Output the [X, Y] coordinate of the center of the cell containing the given text.  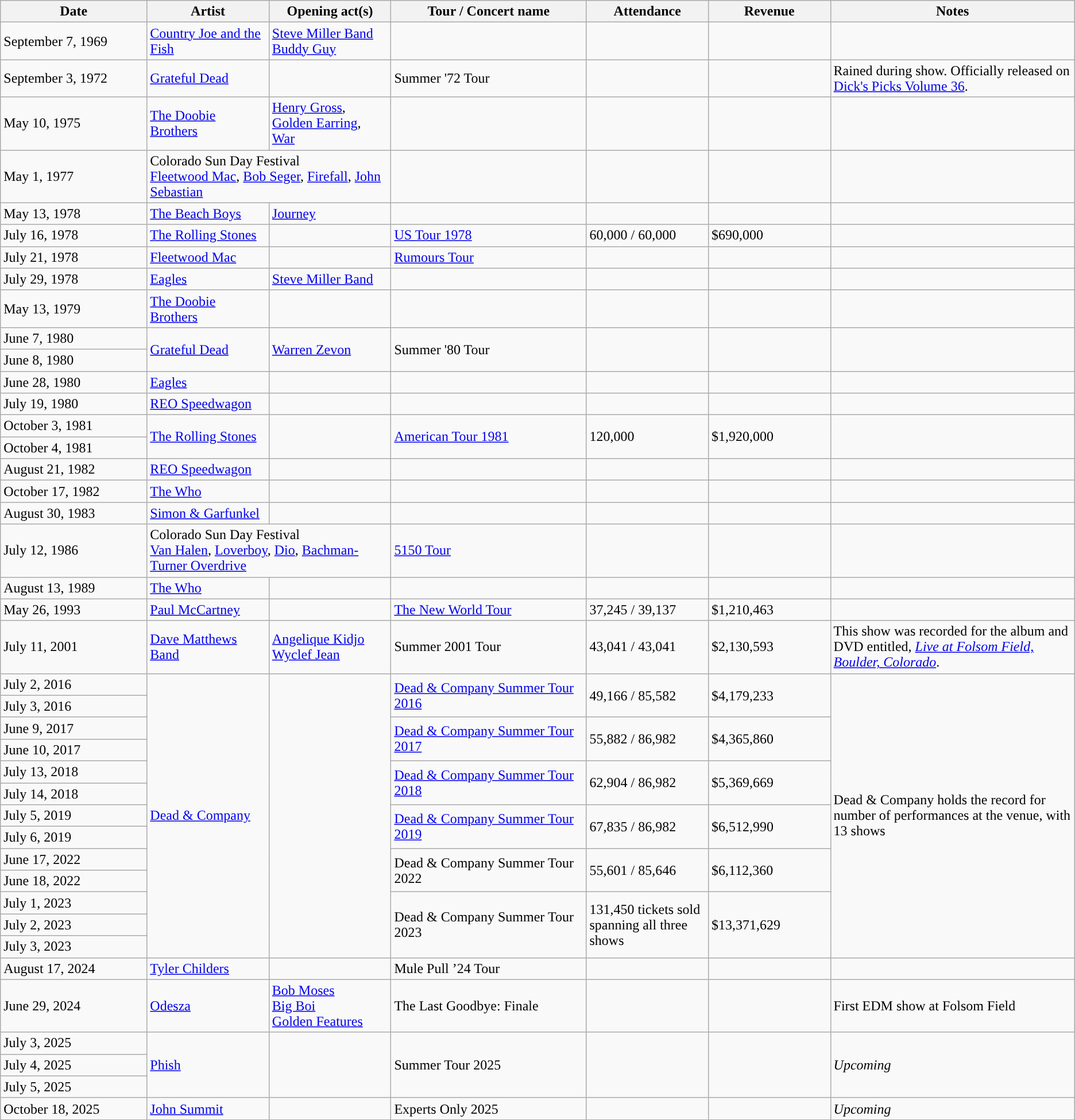
Country Joe and the Fish [208, 41]
June 29, 2024 [74, 1006]
July 2, 2023 [74, 925]
67,835 / 86,982 [648, 827]
June 18, 2022 [74, 881]
May 10, 1975 [74, 123]
Paul McCartney [208, 610]
Colorado Sun Day FestivalFleetwood Mac, Bob Seger, Firefall, John Sebastian [269, 176]
Dead & Company Summer Tour 2017 [489, 739]
Tyler Childers [208, 968]
The Beach Boys [208, 214]
August 30, 1983 [74, 513]
July 3, 2016 [74, 706]
July 13, 2018 [74, 772]
Rained during show. Officially released on Dick's Picks Volume 36. [952, 78]
Dead & Company holds the record for number of performances at the venue, with 13 shows [952, 815]
July 1, 2023 [74, 903]
55,601 / 85,646 [648, 870]
$6,112,360 [769, 870]
First EDM show at Folsom Field [952, 1006]
$1,920,000 [769, 437]
June 28, 1980 [74, 382]
John Summit [208, 1109]
October 3, 1981 [74, 426]
5150 Tour [489, 551]
37,245 / 39,137 [648, 610]
Summer '72 Tour [489, 78]
120,000 [648, 437]
June 7, 1980 [74, 338]
Revenue [769, 11]
Steve Miller Band [330, 279]
September 3, 1972 [74, 78]
Colorado Sun Day FestivalVan Halen, Loverboy, Dio, Bachman-Turner Overdrive [269, 551]
June 8, 1980 [74, 360]
October 4, 1981 [74, 448]
July 5, 2025 [74, 1087]
October 17, 1982 [74, 491]
$5,369,669 [769, 782]
Phish [208, 1065]
Experts Only 2025 [489, 1109]
Bob MosesBig BoiGolden Features [330, 1006]
July 29, 1978 [74, 279]
Date [74, 11]
July 12, 1986 [74, 551]
$2,130,593 [769, 647]
Journey [330, 214]
July 2, 2016 [74, 684]
July 4, 2025 [74, 1065]
Dead & Company Summer Tour 2016 [489, 695]
$1,210,463 [769, 610]
Opening act(s) [330, 11]
June 17, 2022 [74, 859]
131,450 tickets sold spanning all three shows [648, 925]
The New World Tour [489, 610]
July 3, 2023 [74, 947]
May 13, 1979 [74, 309]
55,882 / 86,982 [648, 739]
The Last Goodbye: Finale [489, 1006]
July 11, 2001 [74, 647]
August 21, 1982 [74, 470]
Dead & Company Summer Tour 2018 [489, 782]
May 1, 1977 [74, 176]
June 10, 2017 [74, 750]
Dead & Company [208, 815]
60,000 / 60,000 [648, 235]
October 18, 2025 [74, 1109]
Steve Miller BandBuddy Guy [330, 41]
Summer '80 Tour [489, 349]
Simon & Garfunkel [208, 513]
Angelique KidjoWyclef Jean [330, 647]
Artist [208, 11]
American Tour 1981 [489, 437]
August 13, 1989 [74, 588]
$4,365,860 [769, 739]
July 6, 2019 [74, 838]
Dave Matthews Band [208, 647]
May 26, 1993 [74, 610]
This show was recorded for the album and DVD entitled, Live at Folsom Field, Boulder, Colorado. [952, 647]
July 5, 2019 [74, 816]
Warren Zevon [330, 349]
Tour / Concert name [489, 11]
July 21, 1978 [74, 257]
43,041 / 43,041 [648, 647]
Summer Tour 2025 [489, 1065]
July 14, 2018 [74, 794]
62,904 / 86,982 [648, 782]
Dead & Company Summer Tour 2023 [489, 925]
Odesza [208, 1006]
Notes [952, 11]
US Tour 1978 [489, 235]
Fleetwood Mac [208, 257]
$4,179,233 [769, 695]
$13,371,629 [769, 925]
July 19, 1980 [74, 404]
Henry Gross,Golden Earring,War [330, 123]
49,166 / 85,582 [648, 695]
$6,512,990 [769, 827]
Dead & Company Summer Tour 2019 [489, 827]
Attendance [648, 11]
Mule Pull ’24 Tour [489, 968]
Rumours Tour [489, 257]
September 7, 1969 [74, 41]
July 16, 1978 [74, 235]
May 13, 1978 [74, 214]
August 17, 2024 [74, 968]
July 3, 2025 [74, 1043]
Summer 2001 Tour [489, 647]
June 9, 2017 [74, 728]
Dead & Company Summer Tour 2022 [489, 870]
$690,000 [769, 235]
